Scan for the cell matching the given text and deliver its [x, y] coordinate at center. 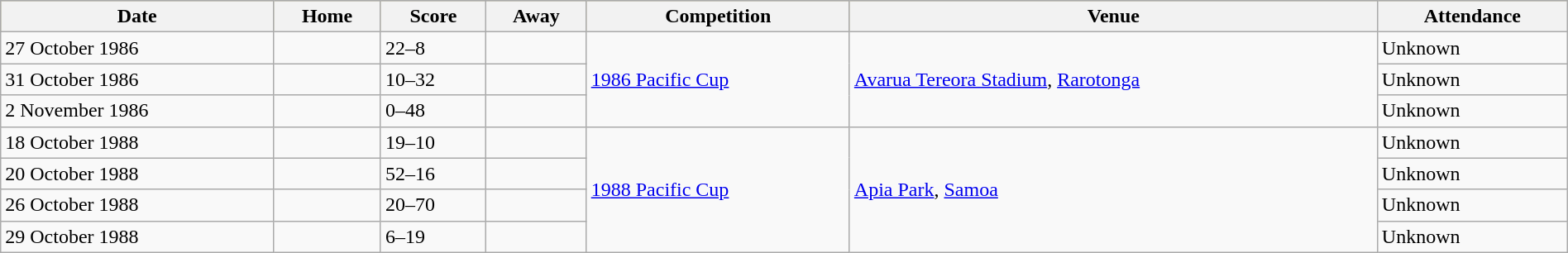
Home [327, 17]
Date [137, 17]
20 October 1988 [137, 174]
Away [537, 17]
27 October 1986 [137, 48]
19–10 [433, 142]
2 November 1986 [137, 111]
31 October 1986 [137, 79]
0–48 [433, 111]
20–70 [433, 205]
Attendance [1472, 17]
1988 Pacific Cup [718, 189]
26 October 1988 [137, 205]
Apia Park, Samoa [1113, 189]
Avarua Tereora Stadium, Rarotonga [1113, 79]
22–8 [433, 48]
52–16 [433, 174]
1986 Pacific Cup [718, 79]
10–32 [433, 79]
29 October 1988 [137, 236]
18 October 1988 [137, 142]
Venue [1113, 17]
Competition [718, 17]
6–19 [433, 236]
Score [433, 17]
